Detect which cell encompasses the target text, then output its (x, y) center coordinate. 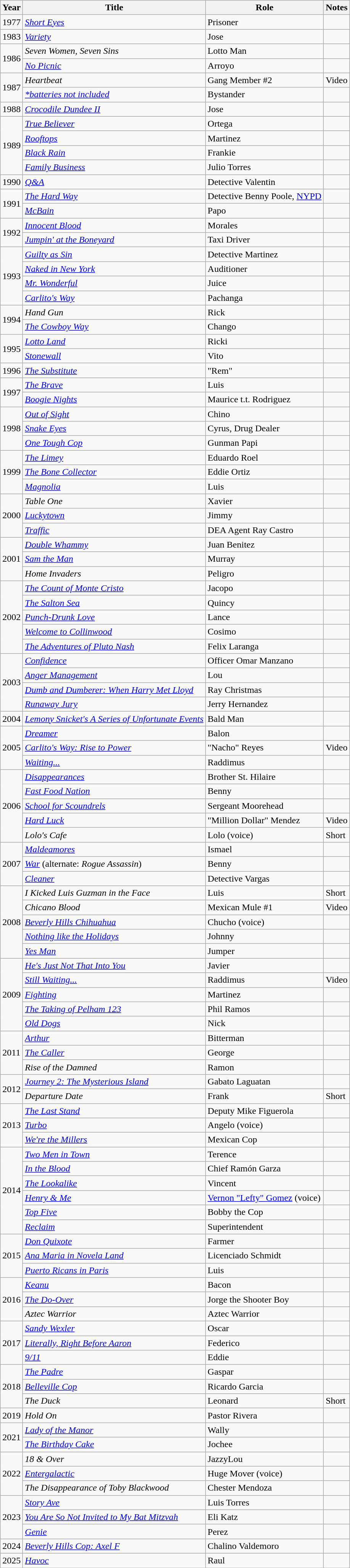
Pachanga (265, 298)
Notes (337, 8)
Hard Luck (114, 820)
Frankie (265, 153)
2015 (11, 1256)
Carlito's Way: Rise to Power (114, 748)
Nick (265, 1023)
Old Dogs (114, 1023)
Mr. Wonderful (114, 283)
"Rem" (265, 370)
1998 (11, 428)
Licenciado Schmidt (265, 1256)
2009 (11, 994)
Carlito's Way (114, 298)
Waiting... (114, 762)
Ortega (265, 124)
1991 (11, 204)
2019 (11, 1415)
One Tough Cop (114, 443)
2022 (11, 1473)
Still Waiting... (114, 980)
Anger Management (114, 675)
Keanu (114, 1285)
1989 (11, 145)
Julio Torres (265, 167)
Javier (265, 966)
Yes Man (114, 951)
Short Eyes (114, 22)
Variety (114, 37)
The Birthday Cake (114, 1444)
Gabato Laguatan (265, 1081)
2003 (11, 683)
Dumb and Dumberer: When Harry Met Lloyd (114, 690)
Fighting (114, 994)
The Taking of Pelham 123 (114, 1009)
Eli Katz (265, 1517)
Out of Sight (114, 414)
Xavier (265, 501)
Detective Valentin (265, 182)
Jumpin' at the Boneyard (114, 240)
1986 (11, 58)
Frank (265, 1096)
Don Quixote (114, 1241)
True Believer (114, 124)
2011 (11, 1052)
1987 (11, 87)
Juice (265, 283)
Hold On (114, 1415)
Farmer (265, 1241)
Papo (265, 211)
Mexican Mule #1 (265, 908)
Two Men in Town (114, 1154)
Ramon (265, 1067)
Lou (265, 675)
2017 (11, 1343)
1983 (11, 37)
Stonewall (114, 356)
Sam the Man (114, 559)
Nothing like the Holidays (114, 937)
Sergeant Moorehead (265, 806)
Mexican Cop (265, 1140)
2005 (11, 748)
DEA Agent Ray Castro (265, 530)
Bobby the Cop (265, 1212)
Gang Member #2 (265, 80)
Story Ave (114, 1502)
Ricki (265, 341)
Lemony Snicket's A Series of Unfortunate Events (114, 719)
Confidence (114, 661)
Lance (265, 617)
Quincy (265, 602)
Peligro (265, 574)
Jochee (265, 1444)
Detective Vargas (265, 878)
Punch-Drunk Love (114, 617)
War (alternate: Rogue Assassin) (114, 864)
Johnny (265, 937)
2018 (11, 1386)
The Hard Way (114, 196)
Gunman Papi (265, 443)
Chester Mendoza (265, 1488)
Vincent (265, 1183)
2007 (11, 864)
Chicano Blood (114, 908)
Chief Ramón Garza (265, 1169)
Perez (265, 1531)
2016 (11, 1299)
Snake Eyes (114, 429)
Bystander (265, 95)
Henry & Me (114, 1198)
Chucho (voice) (265, 922)
1988 (11, 109)
1997 (11, 392)
Detective Benny Poole, NYPD (265, 196)
The Salton Sea (114, 602)
1994 (11, 320)
Crocodile Dundee II (114, 109)
1995 (11, 349)
Reclaim (114, 1227)
Ana Maria in Novela Land (114, 1256)
Year (11, 8)
The Caller (114, 1052)
Vernon "Lefty" Gomez (voice) (265, 1198)
Arroyo (265, 66)
Jacopo (265, 588)
Prisoner (265, 22)
The Cowboy Way (114, 327)
Balon (265, 733)
You Are So Not Invited to My Bat Mitzvah (114, 1517)
Maldeamores (114, 849)
Auditioner (265, 269)
Superintendent (265, 1227)
Title (114, 8)
Role (265, 8)
Lotto Land (114, 341)
JazzyLou (265, 1459)
Disappearances (114, 777)
2025 (11, 1560)
Genie (114, 1531)
Beverly Hills Chihuahua (114, 922)
Ray Christmas (265, 690)
Ricardo Garcia (265, 1386)
Lady of the Manor (114, 1430)
Luckytown (114, 516)
Entergalactic (114, 1473)
Jumper (265, 951)
Fast Food Nation (114, 791)
The Bone Collector (114, 472)
Departure Date (114, 1096)
McBain (114, 211)
The Count of Monte Cristo (114, 588)
2001 (11, 559)
Morales (265, 225)
Raul (265, 1560)
Bitterman (265, 1038)
2012 (11, 1089)
"Nacho" Reyes (265, 748)
Officer Omar Manzano (265, 661)
Innocent Blood (114, 225)
Lolo's Cafe (114, 835)
No Picnic (114, 66)
Bald Man (265, 719)
Phil Ramos (265, 1009)
Literally, Right Before Aaron (114, 1343)
The Padre (114, 1372)
Terence (265, 1154)
2024 (11, 1546)
Bacon (265, 1285)
2002 (11, 617)
Lotto Man (265, 51)
Jorge the Shooter Boy (265, 1299)
Felix Laranga (265, 646)
Naked in New York (114, 269)
Rise of the Damned (114, 1067)
1999 (11, 472)
The Duck (114, 1401)
Pastor Rivera (265, 1415)
2013 (11, 1125)
Chino (265, 414)
Eddie (265, 1358)
Table One (114, 501)
Q&A (114, 182)
Turbo (114, 1125)
2008 (11, 922)
George (265, 1052)
Home Invaders (114, 574)
Wally (265, 1430)
Lolo (voice) (265, 835)
2021 (11, 1437)
Jerry Hernandez (265, 704)
Jimmy (265, 516)
Double Whammy (114, 545)
Sandy Wexler (114, 1328)
1990 (11, 182)
Oscar (265, 1328)
Boogie Nights (114, 399)
Chalino Valdemoro (265, 1546)
Arthur (114, 1038)
Welcome to Collinwood (114, 631)
He's Just Not That Into You (114, 966)
Family Business (114, 167)
18 & Over (114, 1459)
Eddie Ortiz (265, 472)
Runaway Jury (114, 704)
2006 (11, 806)
Maurice t.t. Rodriguez (265, 399)
Belleville Cop (114, 1386)
Hand Gun (114, 312)
Chango (265, 327)
1993 (11, 276)
Cleaner (114, 878)
Taxi Driver (265, 240)
We're the Millers (114, 1140)
Deputy Mike Figuerola (265, 1111)
2000 (11, 516)
Guilty as Sin (114, 254)
Top Five (114, 1212)
Luis Torres (265, 1502)
Brother St. Hilaire (265, 777)
Rick (265, 312)
The Last Stand (114, 1111)
The Disappearance of Toby Blackwood (114, 1488)
Juan Benitez (265, 545)
Havoc (114, 1560)
The Adventures of Pluto Nash (114, 646)
I Kicked Luis Guzman in the Face (114, 893)
Traffic (114, 530)
1996 (11, 370)
In the Blood (114, 1169)
2004 (11, 719)
*batteries not included (114, 95)
The Substitute (114, 370)
Dreamer (114, 733)
Gaspar (265, 1372)
Journey 2: The Mysterious Island (114, 1081)
School for Scoundrels (114, 806)
Leonard (265, 1401)
2023 (11, 1517)
The Limey (114, 458)
Magnolia (114, 487)
"Million Dollar" Mendez (265, 820)
Federico (265, 1343)
9/11 (114, 1358)
Detective Martinez (265, 254)
The Lookalike (114, 1183)
Vito (265, 356)
The Do-Over (114, 1299)
Seven Women, Seven Sins (114, 51)
Black Rain (114, 153)
Huge Mover (voice) (265, 1473)
Puerto Ricans in Paris (114, 1270)
Ismael (265, 849)
2014 (11, 1190)
Rooftops (114, 138)
Cyrus, Drug Dealer (265, 429)
The Brave (114, 385)
Heartbeat (114, 80)
Angelo (voice) (265, 1125)
Beverly Hills Cop: Axel F (114, 1546)
Cosimo (265, 631)
Eduardo Roel (265, 458)
Murray (265, 559)
1977 (11, 22)
1992 (11, 233)
